For the text-containing cell, return its midpoint in [X, Y] coordinate format. 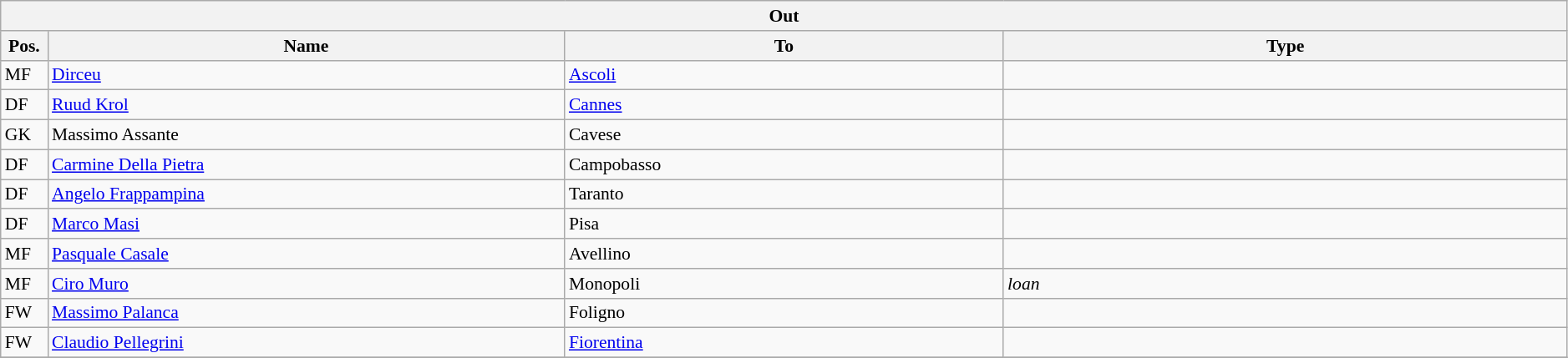
Pasquale Casale [306, 254]
Massimo Palanca [306, 313]
Dirceu [306, 75]
Angelo Frappampina [306, 194]
Ciro Muro [306, 284]
GK [24, 135]
Carmine Della Pietra [306, 164]
Foligno [784, 313]
Cannes [784, 105]
Marco Masi [306, 224]
Ruud Krol [306, 105]
Name [306, 46]
Ascoli [784, 75]
To [784, 46]
Avellino [784, 254]
Pos. [24, 46]
Fiorentina [784, 343]
loan [1285, 284]
Out [784, 16]
Type [1285, 46]
Pisa [784, 224]
Claudio Pellegrini [306, 343]
Campobasso [784, 164]
Taranto [784, 194]
Massimo Assante [306, 135]
Cavese [784, 135]
Monopoli [784, 284]
